Pinpoint the cell where the given text exists, returning its (x, y) midpoint coordinate. 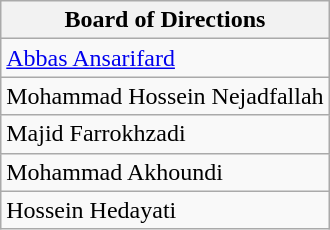
Abbas Ansarifard (165, 58)
Board of Directions (165, 20)
Mohammad Hossein Nejadfallah (165, 96)
Hossein Hedayati (165, 210)
Majid Farrokhzadi (165, 134)
Mohammad Akhoundi (165, 172)
